Scan for the cell matching the given text and deliver its (x, y) coordinate at center. 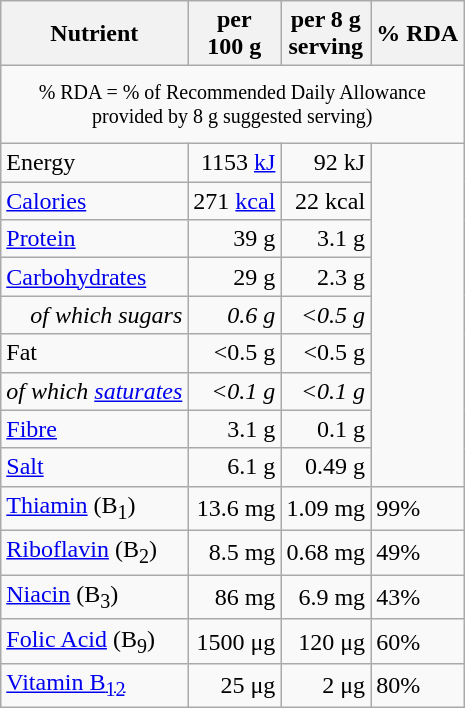
39 g (234, 239)
Energy (94, 163)
per 8 gserving (326, 34)
43% (418, 597)
Nutrient (94, 34)
per100 g (234, 34)
80% (418, 686)
Niacin (B3) (94, 597)
Vitamin B12 (94, 686)
Protein (94, 239)
22 kcal (326, 201)
Carbohydrates (94, 277)
13.6 mg (234, 508)
% RDA = % of Recommended Daily Allowanceprovided by 8 g suggested serving) (232, 105)
271 kcal (234, 201)
0.49 g (326, 467)
0.6 g (234, 315)
29 g (234, 277)
1500 μg (234, 641)
of which saturates (94, 391)
Fibre (94, 429)
0.68 mg (326, 553)
0.1 g (326, 429)
99% (418, 508)
86 mg (234, 597)
2 μg (326, 686)
6.1 g (234, 467)
% RDA (418, 34)
120 μg (326, 641)
8.5 mg (234, 553)
Calories (94, 201)
6.9 mg (326, 597)
25 μg (234, 686)
Riboflavin (B2) (94, 553)
Fat (94, 353)
1153 kJ (234, 163)
60% (418, 641)
Folic Acid (B9) (94, 641)
92 kJ (326, 163)
1.09 mg (326, 508)
of which sugars (94, 315)
Thiamin (B1) (94, 508)
49% (418, 553)
Salt (94, 467)
2.3 g (326, 277)
